Return (x, y) of the center of cell containing provided text 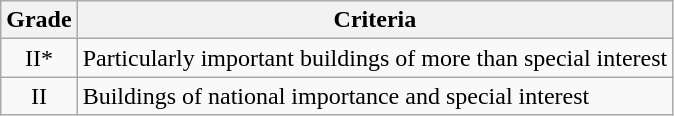
Criteria (375, 20)
II* (39, 58)
Particularly important buildings of more than special interest (375, 58)
II (39, 96)
Buildings of national importance and special interest (375, 96)
Grade (39, 20)
